Capture the cell that displays the provided text and extract its (X, Y) central coordinate. 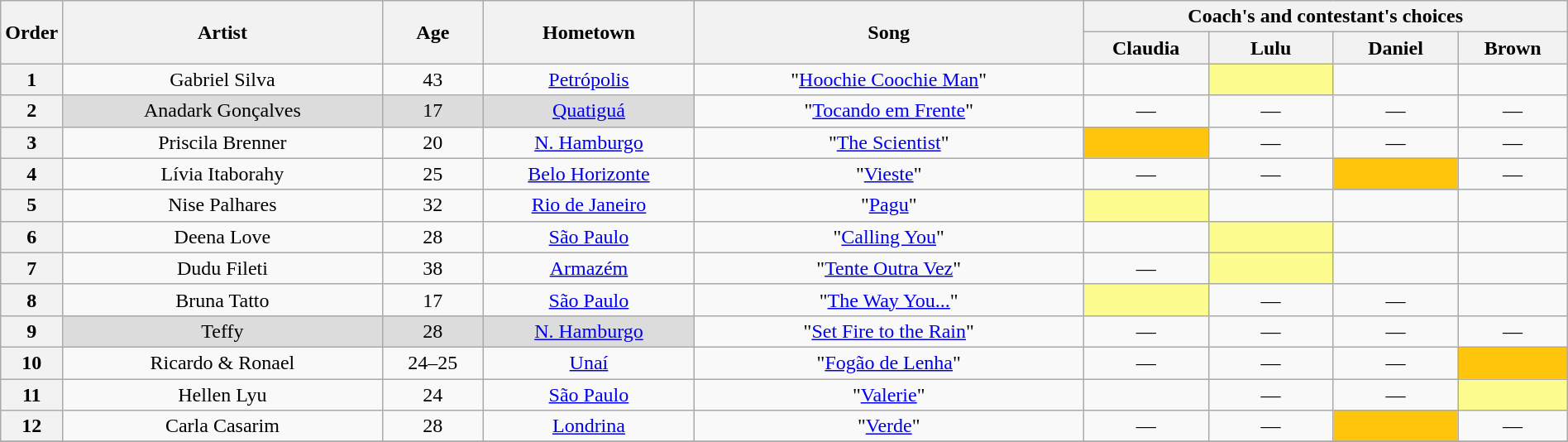
32 (433, 205)
24 (433, 395)
Song (888, 32)
Claudia (1146, 48)
8 (31, 300)
Teffy (222, 331)
"Verde" (888, 426)
1 (31, 79)
Artist (222, 32)
Lívia Itaborahy (222, 174)
Petrópolis (589, 79)
Coach's and contestant's choices (1325, 17)
"Vieste" (888, 174)
Londrina (589, 426)
Hellen Lyu (222, 395)
Age (433, 32)
Armazém (589, 268)
7 (31, 268)
Quatiguá (589, 111)
38 (433, 268)
"Set Fire to the Rain" (888, 331)
Brown (1513, 48)
"Tocando em Frente" (888, 111)
Belo Horizonte (589, 174)
5 (31, 205)
Daniel (1396, 48)
10 (31, 363)
"The Scientist" (888, 142)
20 (433, 142)
"Pagu" (888, 205)
Priscila Brenner (222, 142)
"Valerie" (888, 395)
Unaí (589, 363)
"Tente Outra Vez" (888, 268)
Dudu Fileti (222, 268)
24–25 (433, 363)
3 (31, 142)
11 (31, 395)
Deena Love (222, 237)
6 (31, 237)
Rio de Janeiro (589, 205)
Bruna Tatto (222, 300)
9 (31, 331)
Anadark Gonçalves (222, 111)
Ricardo & Ronael (222, 363)
"Fogão de Lenha" (888, 363)
Carla Casarim (222, 426)
2 (31, 111)
Hometown (589, 32)
12 (31, 426)
43 (433, 79)
Gabriel Silva (222, 79)
25 (433, 174)
4 (31, 174)
"Calling You" (888, 237)
Lulu (1270, 48)
Nise Palhares (222, 205)
Order (31, 32)
"Hoochie Coochie Man" (888, 79)
"The Way You..." (888, 300)
